Pinpoint the cell where the given text exists, returning its [x, y] midpoint coordinate. 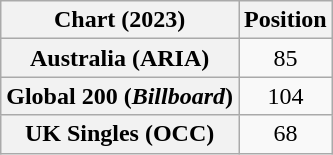
85 [285, 58]
Australia (ARIA) [120, 58]
68 [285, 134]
UK Singles (OCC) [120, 134]
104 [285, 96]
Position [285, 20]
Global 200 (Billboard) [120, 96]
Chart (2023) [120, 20]
